Scan for the cell matching the given text and deliver its [X, Y] coordinate at center. 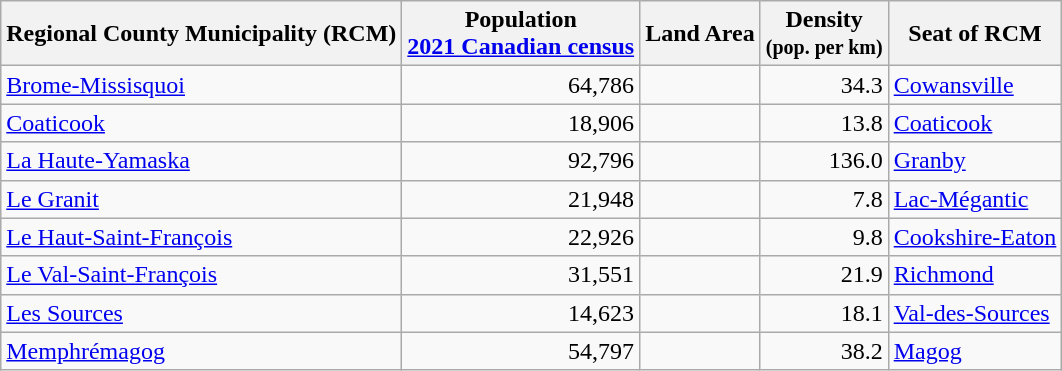
Brome-Missisquoi [202, 85]
Le Val-Saint-François [202, 275]
Seat of RCM [975, 34]
92,796 [521, 161]
21,948 [521, 199]
Land Area [700, 34]
54,797 [521, 351]
Memphrémagog [202, 351]
38.2 [824, 351]
21.9 [824, 275]
18,906 [521, 123]
13.8 [824, 123]
Cookshire-Eaton [975, 237]
Regional County Municipality (RCM) [202, 34]
Population2021 Canadian census [521, 34]
22,926 [521, 237]
Magog [975, 351]
Lac-Mégantic [975, 199]
64,786 [521, 85]
Le Haut-Saint-François [202, 237]
Granby [975, 161]
18.1 [824, 313]
Les Sources [202, 313]
7.8 [824, 199]
34.3 [824, 85]
9.8 [824, 237]
31,551 [521, 275]
Val-des-Sources [975, 313]
La Haute-Yamaska [202, 161]
Density(pop. per km) [824, 34]
Richmond [975, 275]
Cowansville [975, 85]
Le Granit [202, 199]
14,623 [521, 313]
136.0 [824, 161]
